Capture the cell that displays the provided text and extract its (X, Y) central coordinate. 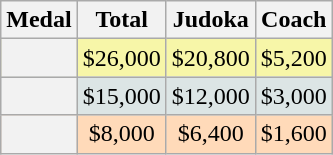
$12,000 (210, 96)
Judoka (210, 20)
Coach (294, 20)
$5,200 (294, 58)
$8,000 (122, 134)
$20,800 (210, 58)
$15,000 (122, 96)
$3,000 (294, 96)
$1,600 (294, 134)
$26,000 (122, 58)
Total (122, 20)
Medal (39, 20)
$6,400 (210, 134)
